Scan for the cell matching the given text and deliver its [X, Y] coordinate at center. 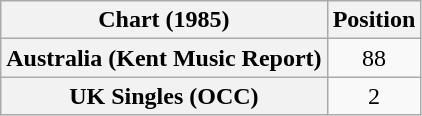
Position [374, 20]
2 [374, 96]
Chart (1985) [164, 20]
Australia (Kent Music Report) [164, 58]
UK Singles (OCC) [164, 96]
88 [374, 58]
